Output the [x, y] coordinate of the center of the cell containing the given text.  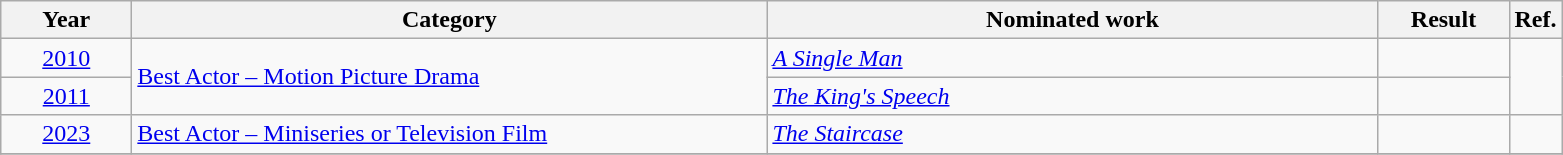
A Single Man [1072, 58]
Year [66, 20]
Best Actor – Motion Picture Drama [450, 77]
2023 [66, 134]
The King's Speech [1072, 96]
Nominated work [1072, 20]
Ref. [1536, 20]
Best Actor – Miniseries or Television Film [450, 134]
Category [450, 20]
2011 [66, 96]
The Staircase [1072, 134]
Result [1444, 20]
2010 [66, 58]
